Find where the given text appears and provide that cell's center as (x, y) coordinate. 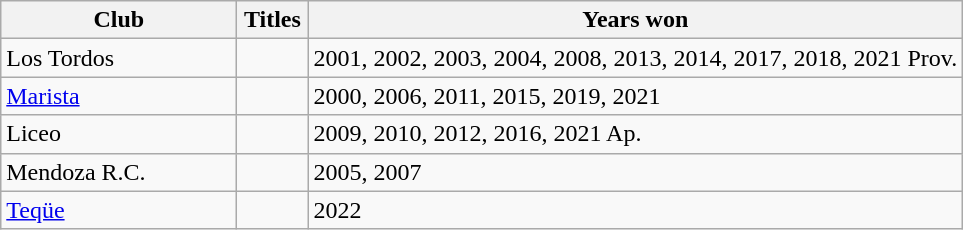
Los Tordos (119, 58)
2009, 2010, 2012, 2016, 2021 Ap. (636, 134)
Titles (272, 20)
Teqüe (119, 210)
Marista (119, 96)
Club (119, 20)
2005, 2007 (636, 172)
Liceo (119, 134)
Years won (636, 20)
2001, 2002, 2003, 2004, 2008, 2013, 2014, 2017, 2018, 2021 Prov. (636, 58)
2022 (636, 210)
2000, 2006, 2011, 2015, 2019, 2021 (636, 96)
Mendoza R.C. (119, 172)
